Provide the (X, Y) coordinate of the cell's center where the given text is located.  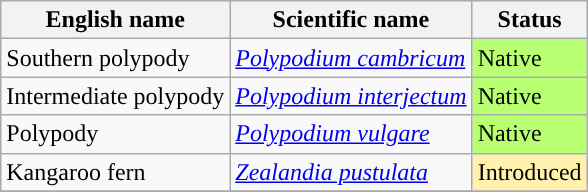
Polypody (116, 134)
Introduced (530, 172)
English name (116, 20)
Zealandia pustulata (351, 172)
Polypodium interjectum (351, 96)
Kangaroo fern (116, 172)
Polypodium vulgare (351, 134)
Polypodium cambricum (351, 58)
Southern polypody (116, 58)
Intermediate polypody (116, 96)
Scientific name (351, 20)
Status (530, 20)
